Locate the cell with the specified text and output its [x, y] center coordinate. 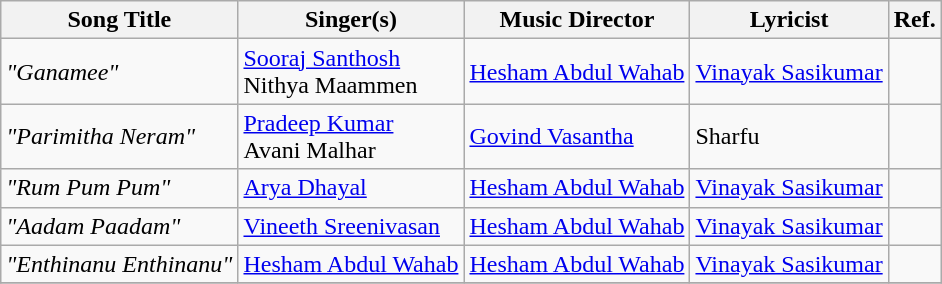
Singer(s) [351, 20]
"Ganamee" [120, 72]
Lyricist [789, 20]
Music Director [577, 20]
"Parimitha Neram" [120, 136]
Sooraj SanthoshNithya Maammen [351, 72]
Arya Dhayal [351, 188]
"Enthinanu Enthinanu" [120, 264]
Pradeep KumarAvani Malhar [351, 136]
"Aadam Paadam" [120, 226]
Govind Vasantha [577, 136]
Sharfu [789, 136]
Vineeth Sreenivasan [351, 226]
Song Title [120, 20]
Ref. [914, 20]
"Rum Pum Pum" [120, 188]
